Determine the [x, y] coordinate at the center of the cell enclosing the given text.  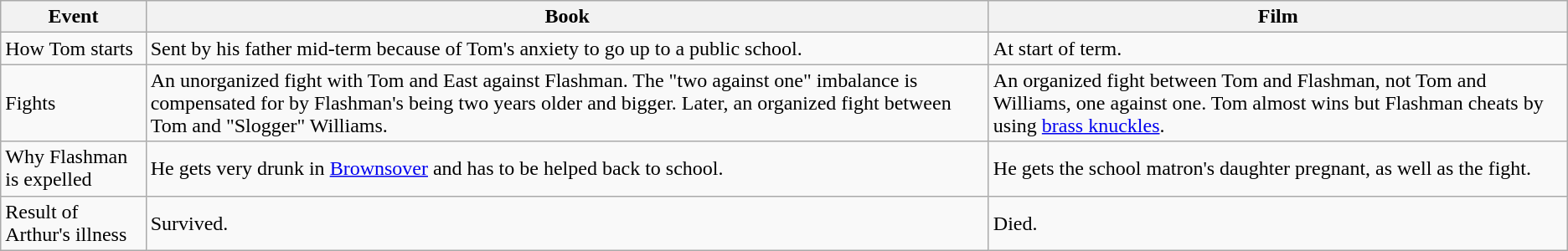
At start of term. [1278, 49]
Fights [74, 103]
An organized fight between Tom and Flashman, not Tom and Williams, one against one. Tom almost wins but Flashman cheats by using brass knuckles. [1278, 103]
Died. [1278, 223]
Book [567, 17]
Survived. [567, 223]
He gets very drunk in Brownsover and has to be helped back to school. [567, 169]
How Tom starts [74, 49]
Event [74, 17]
He gets the school matron's daughter pregnant, as well as the fight. [1278, 169]
Why Flashman is expelled [74, 169]
Sent by his father mid-term because of Tom's anxiety to go up to a public school. [567, 49]
Film [1278, 17]
Result of Arthur's illness [74, 223]
